For the text-containing cell, return its midpoint in [x, y] coordinate format. 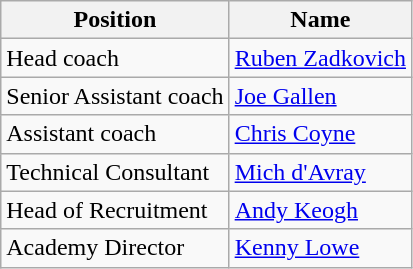
Joe Gallen [320, 96]
Technical Consultant [115, 172]
Andy Keogh [320, 210]
Position [115, 20]
Kenny Lowe [320, 248]
Senior Assistant coach [115, 96]
Ruben Zadkovich [320, 58]
Head coach [115, 58]
Mich d'Avray [320, 172]
Chris Coyne [320, 134]
Academy Director [115, 248]
Assistant coach [115, 134]
Head of Recruitment [115, 210]
Name [320, 20]
